Determine the (x, y) coordinate at the center of the cell enclosing the given text.  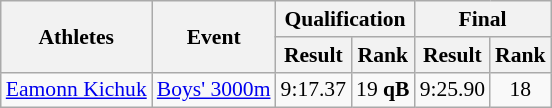
18 (520, 90)
9:25.90 (452, 90)
Athletes (76, 36)
Eamonn Kichuk (76, 90)
Final (483, 19)
19 qB (383, 90)
Qualification (346, 19)
Event (214, 36)
9:17.37 (314, 90)
Boys' 3000m (214, 90)
